Output the (X, Y) coordinate of the center of the cell containing the given text.  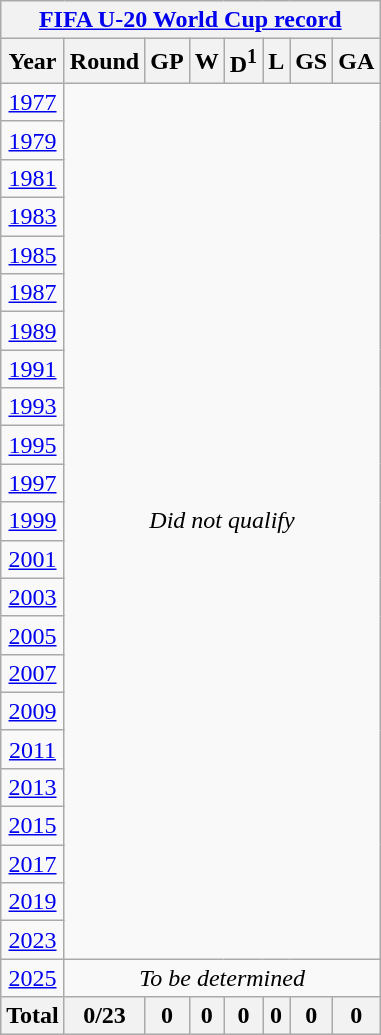
2015 (33, 826)
1981 (33, 178)
2025 (33, 978)
2017 (33, 864)
GA (356, 62)
Did not qualify (222, 520)
Total (33, 1016)
2007 (33, 673)
1989 (33, 331)
FIFA U-20 World Cup record (190, 20)
2005 (33, 635)
GP (167, 62)
2001 (33, 559)
W (206, 62)
0/23 (104, 1016)
1997 (33, 483)
1999 (33, 521)
2013 (33, 787)
2019 (33, 902)
2009 (33, 711)
Round (104, 62)
1987 (33, 293)
1995 (33, 445)
1991 (33, 369)
D1 (243, 62)
1979 (33, 140)
To be determined (222, 978)
2011 (33, 749)
L (276, 62)
1983 (33, 217)
1977 (33, 102)
GS (312, 62)
Year (33, 62)
2023 (33, 940)
1993 (33, 407)
2003 (33, 597)
1985 (33, 255)
